Output the (x, y) coordinate of the center of the cell containing the given text.  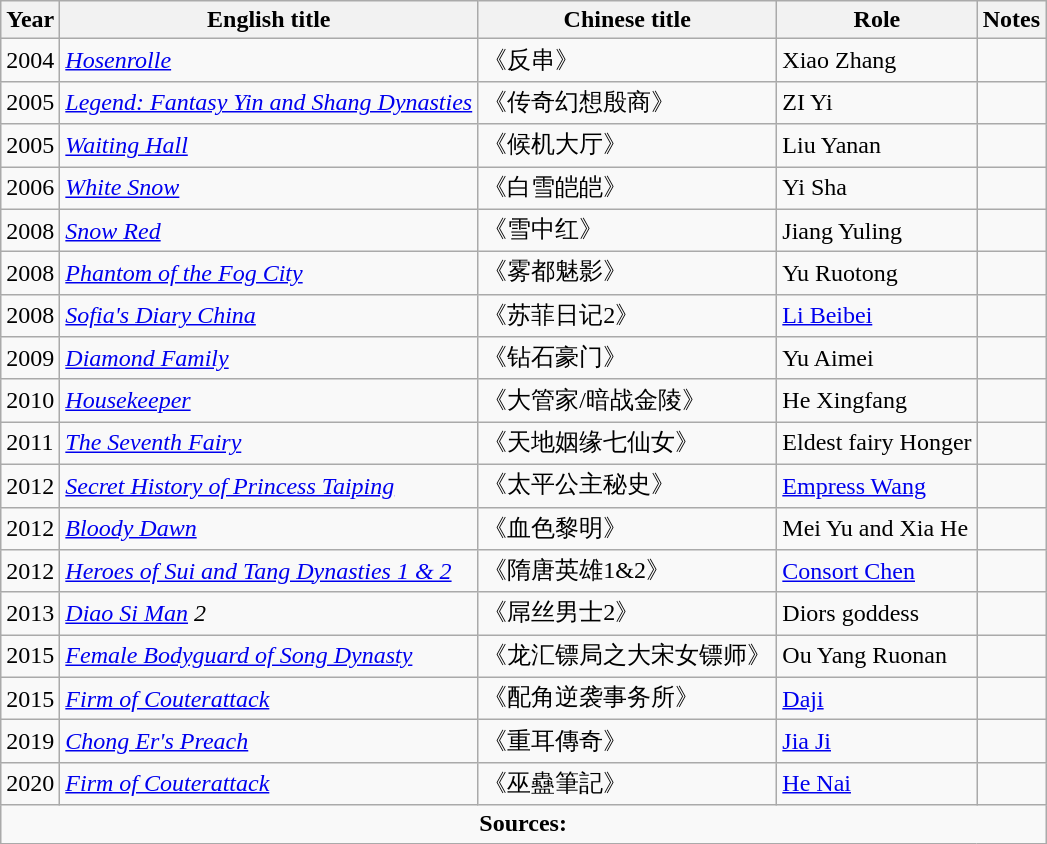
《传奇幻想殷商》 (628, 102)
Legend: Fantasy Yin and Shang Dynasties (269, 102)
《重耳傳奇》 (628, 742)
Notes (1011, 20)
Jiang Yuling (877, 230)
Yu Aimei (877, 358)
2013 (30, 614)
ZI Yi (877, 102)
Yi Sha (877, 188)
《雾都魅影》 (628, 274)
Secret History of Princess Taiping (269, 486)
Liu Yanan (877, 146)
Phantom of the Fog City (269, 274)
《隋唐英雄1&2》 (628, 572)
《屌丝男士2》 (628, 614)
Year (30, 20)
White Snow (269, 188)
《候机大厅》 (628, 146)
《血色黎明》 (628, 528)
《配角逆袭事务所》 (628, 698)
《雪中红》 (628, 230)
Role (877, 20)
Sources: (524, 824)
Housekeeper (269, 400)
2020 (30, 784)
2004 (30, 60)
《苏菲日记2》 (628, 316)
Diao Si Man 2 (269, 614)
Chong Er's Preach (269, 742)
2011 (30, 444)
Ou Yang Ruonan (877, 656)
Diors goddess (877, 614)
English title (269, 20)
Yu Ruotong (877, 274)
Bloody Dawn (269, 528)
Female Bodyguard of Song Dynasty (269, 656)
Eldest fairy Honger (877, 444)
Waiting Hall (269, 146)
《白雪皑皑》 (628, 188)
《反串》 (628, 60)
Consort Chen (877, 572)
《大管家/暗战金陵》 (628, 400)
《钻石豪门》 (628, 358)
2006 (30, 188)
The Seventh Fairy (269, 444)
2019 (30, 742)
Chinese title (628, 20)
Mei Yu and Xia He (877, 528)
He Nai (877, 784)
《太平公主秘史》 (628, 486)
《巫蠱筆記》 (628, 784)
He Xingfang (877, 400)
Daji (877, 698)
Diamond Family (269, 358)
Xiao Zhang (877, 60)
2009 (30, 358)
Heroes of Sui and Tang Dynasties 1 & 2 (269, 572)
Hosenrolle (269, 60)
Snow Red (269, 230)
2010 (30, 400)
Empress Wang (877, 486)
Jia Ji (877, 742)
《天地姻缘七仙女》 (628, 444)
Li Beibei (877, 316)
《龙汇镖局之大宋女镖师》 (628, 656)
Sofia's Diary China (269, 316)
